Pinpoint the cell where the given text exists, returning its [X, Y] midpoint coordinate. 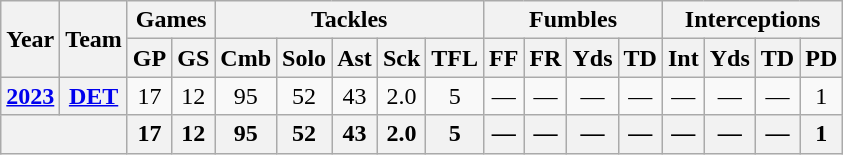
FF [504, 58]
Games [170, 20]
FR [546, 58]
2023 [30, 96]
Year [30, 39]
GS [194, 58]
GP [149, 58]
PD [822, 58]
Tackles [350, 20]
Interceptions [752, 20]
Cmb [246, 58]
DET [94, 96]
Sck [401, 58]
Solo [304, 58]
TFL [455, 58]
Int [683, 58]
Team [94, 39]
Ast [355, 58]
Fumbles [574, 20]
